Output the (X, Y) coordinate of the center of the cell containing the given text.  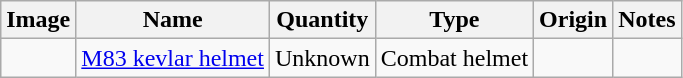
Image (38, 20)
Quantity (322, 20)
Unknown (322, 58)
Origin (574, 20)
Combat helmet (454, 58)
Name (173, 20)
Type (454, 20)
M83 kevlar helmet (173, 58)
Notes (647, 20)
